From the cell containing the given text, extract its center point as [x, y] coordinate. 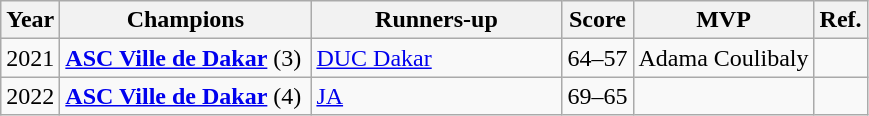
64–57 [598, 58]
MVP [724, 20]
ASC Ville de Dakar (3) [186, 58]
Runners-up [436, 20]
2021 [30, 58]
69–65 [598, 96]
Champions [186, 20]
Ref. [840, 20]
Adama Coulibaly [724, 58]
DUC Dakar [436, 58]
Year [30, 20]
JA [436, 96]
2022 [30, 96]
ASC Ville de Dakar (4) [186, 96]
Score [598, 20]
